Determine the (x, y) coordinate at the center of the cell enclosing the given text.  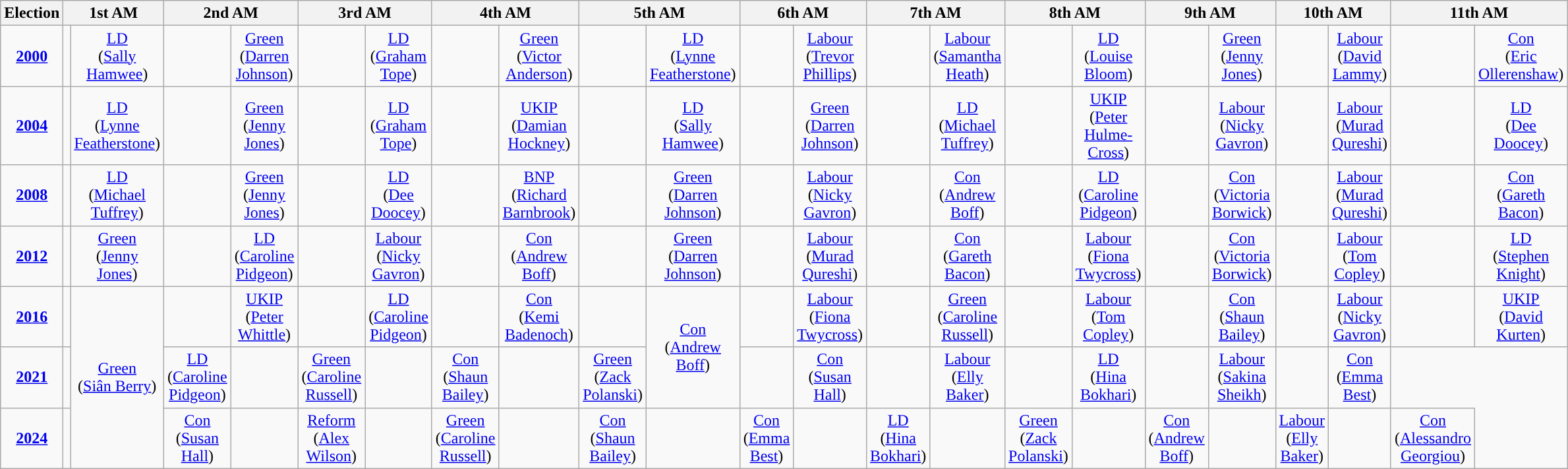
Labour(Trevor Phillips) (830, 56)
UKIP(Peter Whittle) (264, 317)
2nd AM (231, 13)
Election (32, 13)
BNP(Richard Barnbrook) (539, 195)
1st AM (113, 13)
Con(Eric Ollerenshaw) (1521, 56)
2016 (32, 317)
Labour(David Lammy) (1359, 56)
11th AM (1479, 13)
2008 (32, 195)
4th AM (505, 13)
3rd AM (365, 13)
Green(Victor Anderson) (539, 56)
Con(Alessandro Georgiou) (1433, 438)
5th AM (659, 13)
Reform(Alex Wilson) (332, 438)
Labour(Samantha Heath) (968, 56)
LD(Stephen Knight) (1521, 256)
9th AM (1210, 13)
2000 (32, 56)
Green(Siân Berry) (117, 377)
2004 (32, 125)
2012 (32, 256)
Labour(Sakina Sheikh) (1242, 377)
LD(Louise Bloom) (1109, 56)
UKIP(Peter Hulme-Cross) (1109, 125)
2024 (32, 438)
Con(Kemi Badenoch) (539, 317)
2021 (32, 377)
6th AM (803, 13)
UKIP(Damian Hockney) (539, 125)
7th AM (936, 13)
8th AM (1075, 13)
10th AM (1333, 13)
UKIP(David Kurten) (1521, 317)
